Output the [x, y] coordinate of the center of the cell containing the given text.  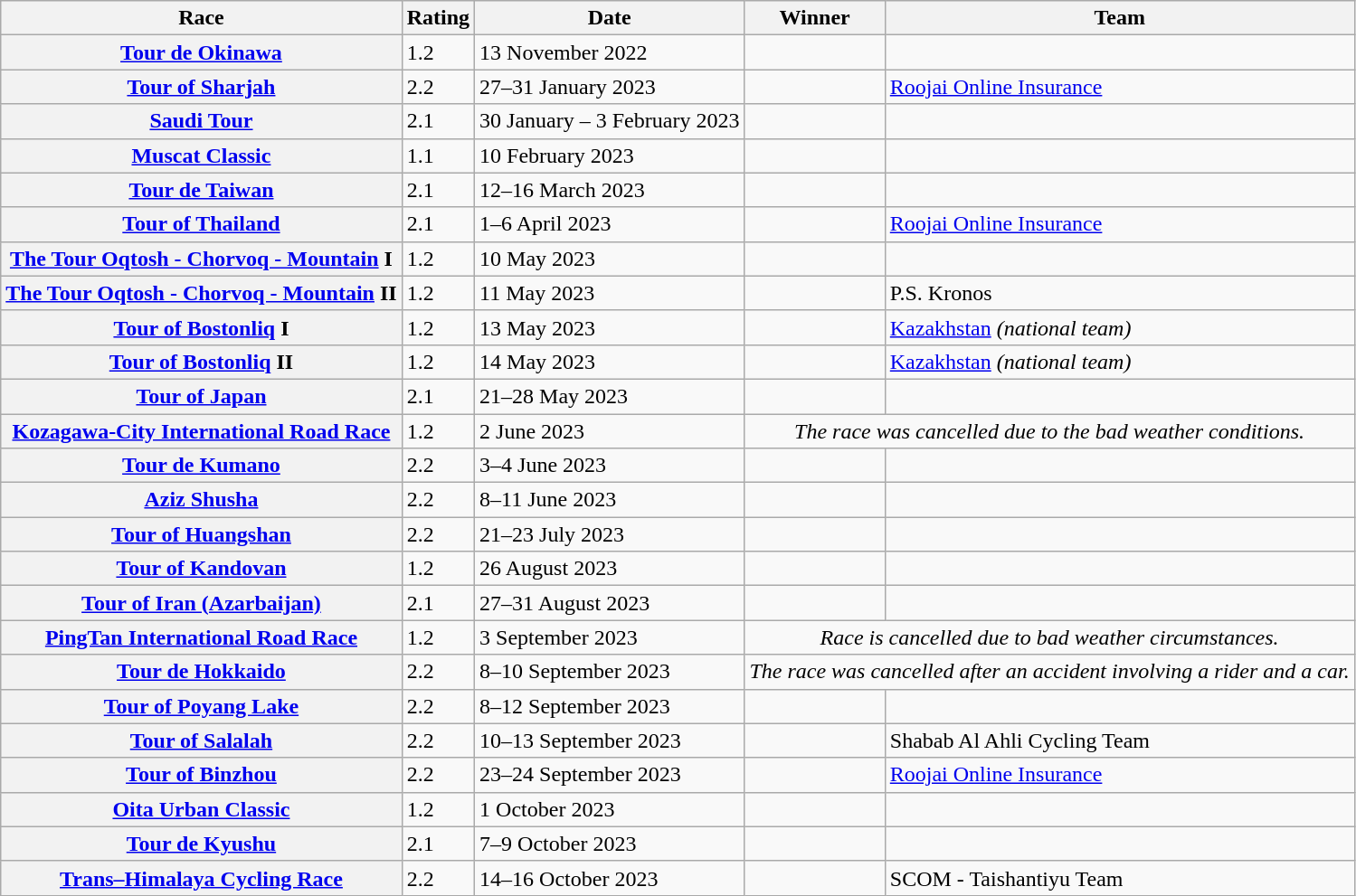
1.1 [438, 156]
Tour of Bostonliq II [201, 362]
10 May 2023 [610, 259]
Trans–Himalaya Cycling Race [201, 878]
Tour of Poyang Lake [201, 706]
7–9 October 2023 [610, 844]
The Tour Oqtosh - Chorvoq - Mountain I [201, 259]
Tour de Okinawa [201, 52]
Tour of Thailand [201, 224]
8–10 September 2023 [610, 672]
14 May 2023 [610, 362]
3 September 2023 [610, 637]
Race [201, 18]
Date [610, 18]
26 August 2023 [610, 569]
13 May 2023 [610, 327]
Rating [438, 18]
Tour de Kumano [201, 466]
21–23 July 2023 [610, 534]
Team [1120, 18]
8–11 June 2023 [610, 500]
The race was cancelled due to the bad weather conditions. [1049, 431]
1 October 2023 [610, 809]
Tour of Iran (Azarbaijan) [201, 603]
PingTan International Road Race [201, 637]
10 February 2023 [610, 156]
23–24 September 2023 [610, 775]
Tour of Huangshan [201, 534]
Tour of Sharjah [201, 87]
Kozagawa-City International Road Race [201, 431]
Tour of Salalah [201, 740]
Winner [814, 18]
8–12 September 2023 [610, 706]
Race is cancelled due to bad weather circumstances. [1049, 637]
21–28 May 2023 [610, 396]
Tour of Bostonliq I [201, 327]
1–6 April 2023 [610, 224]
27–31 August 2023 [610, 603]
11 May 2023 [610, 293]
SCOM - Taishantiyu Team [1120, 878]
Tour of Japan [201, 396]
3–4 June 2023 [610, 466]
The race was cancelled after an accident involving a rider and a car. [1049, 672]
The Tour Oqtosh - Chorvoq - Mountain II [201, 293]
Tour de Taiwan [201, 190]
P.S. Kronos [1120, 293]
Aziz Shusha [201, 500]
30 January – 3 February 2023 [610, 121]
27–31 January 2023 [610, 87]
2 June 2023 [610, 431]
Saudi Tour [201, 121]
Tour de Hokkaido [201, 672]
13 November 2022 [610, 52]
14–16 October 2023 [610, 878]
12–16 March 2023 [610, 190]
Tour de Kyushu [201, 844]
Muscat Classic [201, 156]
10–13 September 2023 [610, 740]
Oita Urban Classic [201, 809]
Tour of Kandovan [201, 569]
Tour of Binzhou [201, 775]
Shabab Al Ahli Cycling Team [1120, 740]
